Return the (X, Y) coordinate for the center point of the cell that contains the specified text.  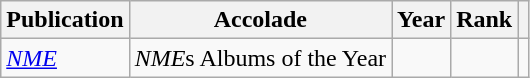
NME (65, 58)
NMEs Albums of the Year (260, 58)
Publication (65, 20)
Year (422, 20)
Accolade (260, 20)
Rank (484, 20)
